Detect which cell encompasses the target text, then output its (x, y) center coordinate. 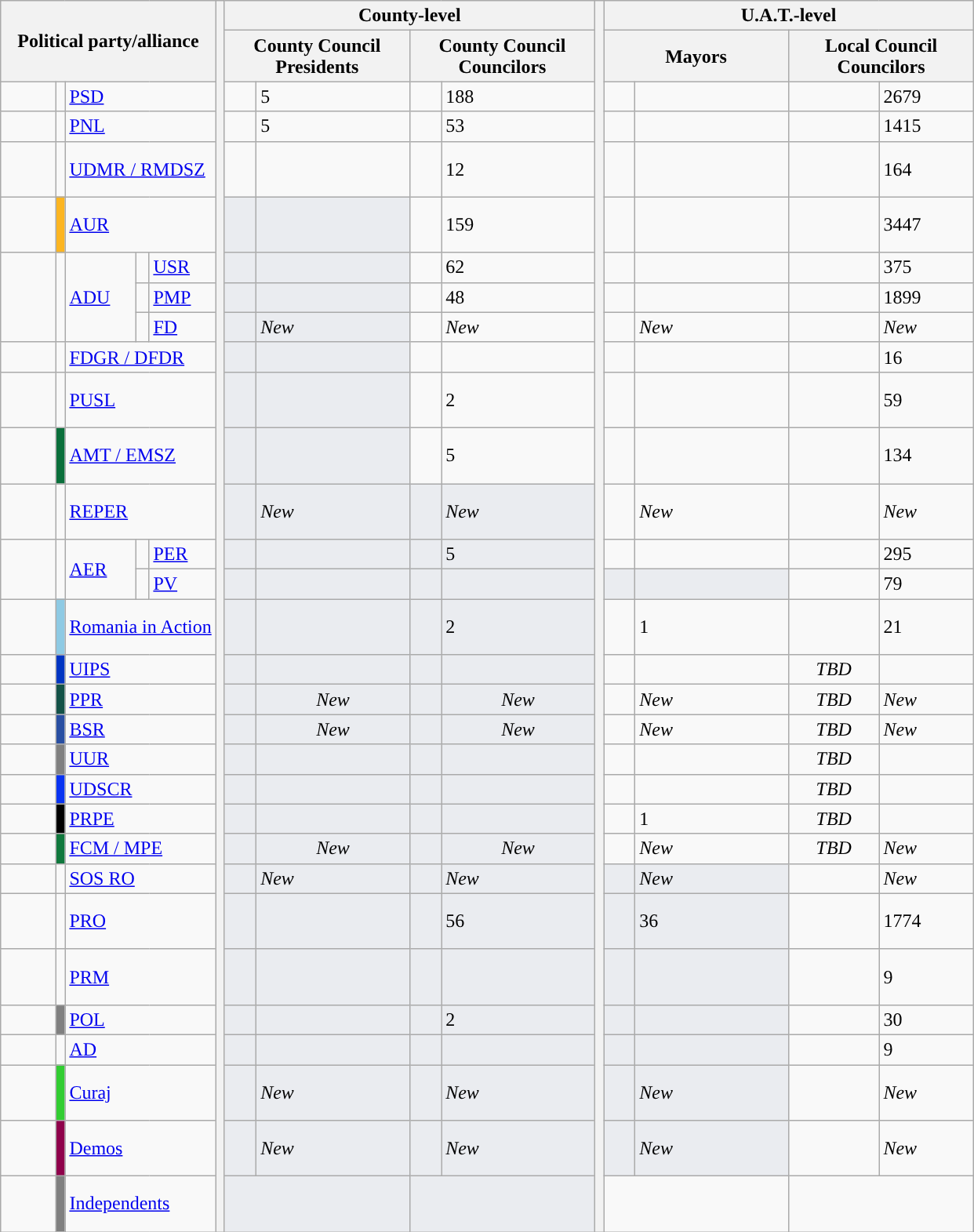
PNL (140, 126)
BSR (140, 729)
PER (182, 554)
3447 (927, 224)
Romania in Action (140, 627)
PSD (140, 96)
79 (927, 584)
1415 (927, 126)
AD (140, 1049)
REPER (140, 511)
48 (518, 297)
62 (518, 267)
AUR (140, 224)
1899 (927, 297)
County Council Presidents (317, 56)
164 (927, 169)
159 (518, 224)
SOS RO (140, 878)
134 (927, 455)
1774 (927, 921)
FDGR / DFDR (140, 357)
PRO (140, 921)
Mayors (696, 56)
375 (927, 267)
FCM / MPE (140, 849)
AMT / EMSZ (140, 455)
2679 (927, 96)
30 (927, 1019)
POL (140, 1019)
PRM (140, 977)
County Council Councilors (502, 56)
PMP (182, 297)
AER (100, 569)
PUSL (140, 400)
FD (182, 327)
USR (182, 267)
PRPE (140, 819)
12 (518, 169)
UUR (140, 759)
UDMR / RMDSZ (140, 169)
Local Council Councilors (881, 56)
UIPS (140, 670)
Curaj (140, 1093)
Political party/alliance (108, 41)
U.A.T.-level (789, 16)
UDSCR (140, 789)
36 (712, 921)
59 (927, 400)
ADU (100, 297)
21 (927, 627)
188 (518, 96)
Demos (140, 1148)
PV (182, 584)
53 (518, 126)
PPR (140, 700)
56 (518, 921)
16 (927, 357)
295 (927, 554)
County-level (409, 16)
Independents (140, 1205)
